Scan for the cell matching the given text and deliver its [x, y] coordinate at center. 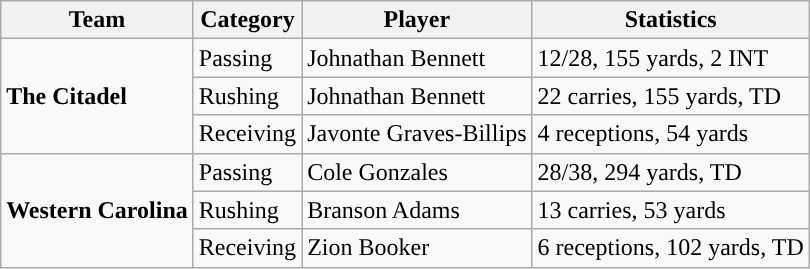
The Citadel [98, 96]
Player [417, 20]
28/38, 294 yards, TD [670, 172]
Branson Adams [417, 210]
12/28, 155 yards, 2 INT [670, 58]
Statistics [670, 20]
Cole Gonzales [417, 172]
22 carries, 155 yards, TD [670, 96]
Category [247, 20]
13 carries, 53 yards [670, 210]
Team [98, 20]
Western Carolina [98, 210]
4 receptions, 54 yards [670, 134]
6 receptions, 102 yards, TD [670, 248]
Javonte Graves-Billips [417, 134]
Zion Booker [417, 248]
